Pinpoint the cell where the given text exists, returning its [X, Y] midpoint coordinate. 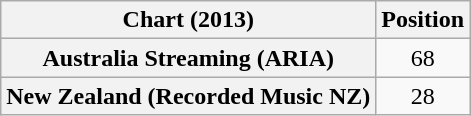
Australia Streaming (ARIA) [188, 58]
Chart (2013) [188, 20]
68 [423, 58]
28 [423, 96]
New Zealand (Recorded Music NZ) [188, 96]
Position [423, 20]
